Identify which cell holds the provided text, then report its (X, Y) central coordinate. 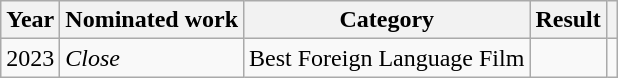
Nominated work (152, 20)
Year (30, 20)
Best Foreign Language Film (387, 58)
2023 (30, 58)
Result (568, 20)
Category (387, 20)
Close (152, 58)
